Locate the cell with the specified text and output its (x, y) center coordinate. 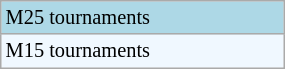
M25 tournaments (142, 17)
M15 tournaments (142, 51)
